Identify which cell holds the provided text, then report its (X, Y) central coordinate. 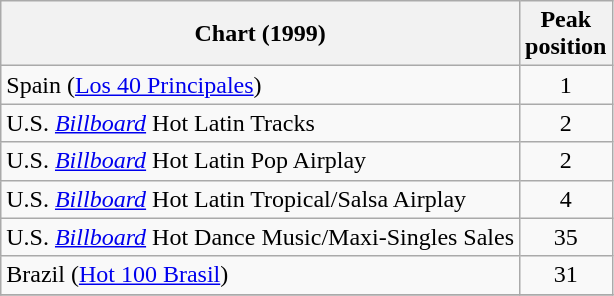
U.S. Billboard Hot Latin Tracks (260, 123)
Chart (1999) (260, 34)
1 (566, 85)
31 (566, 275)
Brazil (Hot 100 Brasil) (260, 275)
U.S. Billboard Hot Latin Tropical/Salsa Airplay (260, 199)
Spain (Los 40 Principales) (260, 85)
U.S. Billboard Hot Latin Pop Airplay (260, 161)
4 (566, 199)
Peakposition (566, 34)
35 (566, 237)
U.S. Billboard Hot Dance Music/Maxi-Singles Sales (260, 237)
